Capture the cell that displays the provided text and extract its [X, Y] central coordinate. 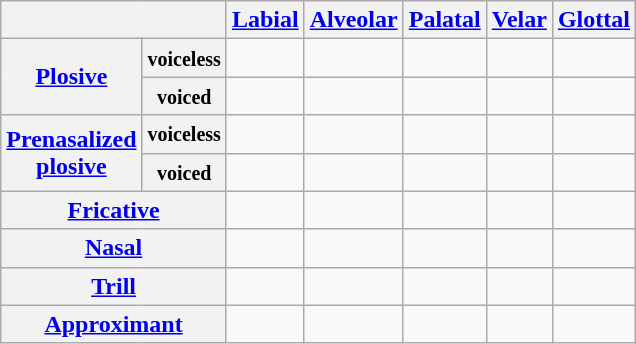
Velar [519, 20]
Approximant [114, 324]
Labial [265, 20]
Alveolar [354, 20]
Fricative [114, 210]
Glottal [594, 20]
Plosive [72, 77]
Palatal [444, 20]
Trill [114, 286]
Prenasalizedplosive [72, 153]
Nasal [114, 248]
